From the cell containing the given text, extract its center point as [X, Y] coordinate. 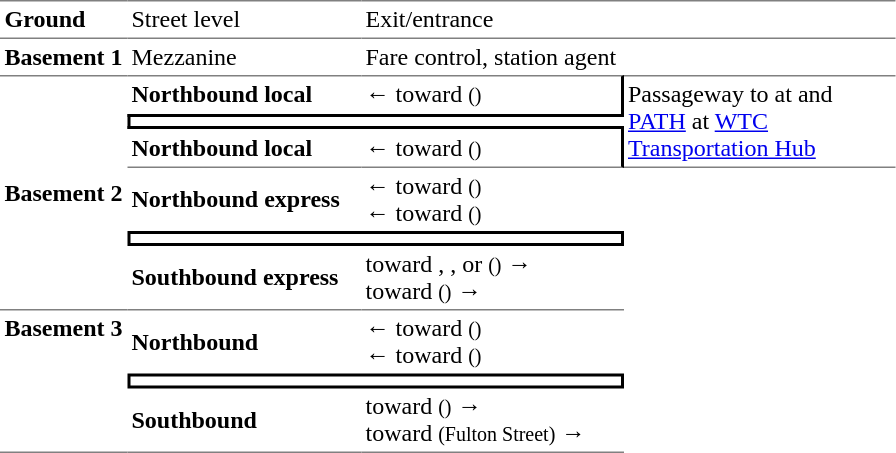
Basement 3 [64, 381]
Basement 2 [64, 192]
Basement 1 [64, 57]
toward , , or () → toward () → [492, 278]
Mezzanine [244, 57]
Southbound [244, 420]
Ground [64, 20]
← toward ()← toward () [492, 341]
Passageway to at and PATH at WTC Transportation Hub [759, 122]
← toward () ← toward () [492, 200]
Southbound express [244, 278]
toward () → toward (Fulton Street) → [492, 420]
Street level [244, 20]
Northbound [244, 341]
Fare control, station agent [628, 57]
Exit/entrance [628, 20]
Northbound express [244, 200]
